Locate the cell with the specified text and output its [x, y] center coordinate. 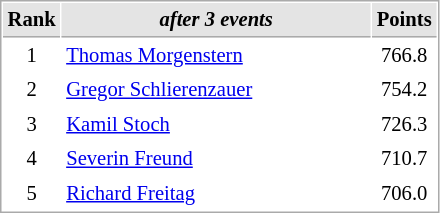
726.3 [404, 124]
3 [32, 124]
after 3 events [216, 20]
766.8 [404, 56]
1 [32, 56]
Points [404, 20]
Thomas Morgenstern [216, 56]
Severin Freund [216, 158]
754.2 [404, 90]
706.0 [404, 194]
710.7 [404, 158]
Rank [32, 20]
5 [32, 194]
4 [32, 158]
Gregor Schlierenzauer [216, 90]
2 [32, 90]
Kamil Stoch [216, 124]
Richard Freitag [216, 194]
